Determine the (x, y) coordinate at the center of the cell enclosing the given text.  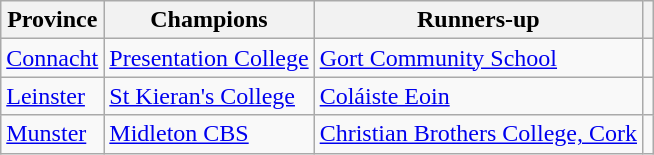
Presentation College (209, 58)
Gort Community School (478, 58)
Christian Brothers College, Cork (478, 134)
Munster (52, 134)
Runners-up (478, 20)
Province (52, 20)
Leinster (52, 96)
Connacht (52, 58)
St Kieran's College (209, 96)
Champions (209, 20)
Midleton CBS (209, 134)
Coláiste Eoin (478, 96)
